Locate the cell with the specified text and output its (X, Y) center coordinate. 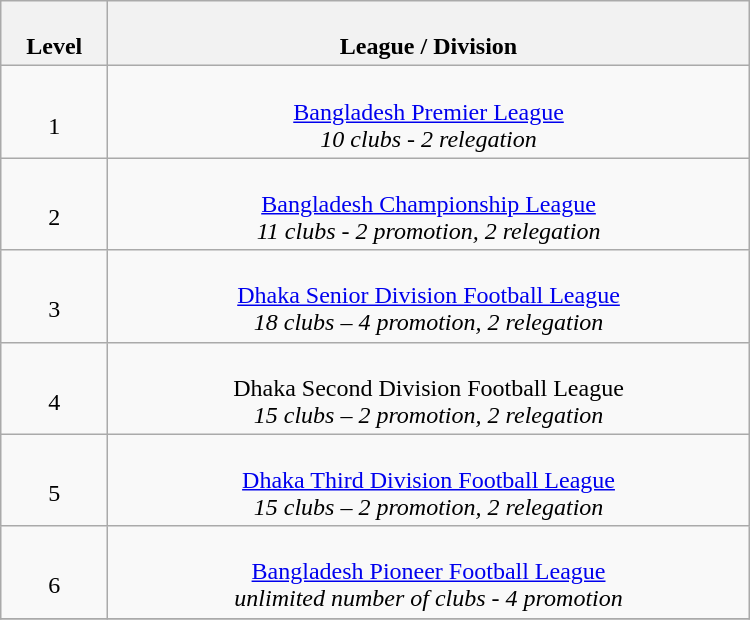
3 (54, 296)
2 (54, 204)
Level (54, 34)
League / Division (428, 34)
6 (54, 572)
Bangladesh Premier League 10 clubs - 2 relegation (428, 112)
1 (54, 112)
Bangladesh Championship League 11 clubs - 2 promotion, 2 relegation (428, 204)
5 (54, 480)
Bangladesh Pioneer Football League unlimited number of clubs - 4 promotion (428, 572)
Dhaka Senior Division Football League 18 clubs – 4 promotion, 2 relegation (428, 296)
Dhaka Second Division Football League 15 clubs – 2 promotion, 2 relegation (428, 388)
Dhaka Third Division Football League 15 clubs – 2 promotion, 2 relegation (428, 480)
4 (54, 388)
